For the text-containing cell, return its midpoint in (x, y) coordinate format. 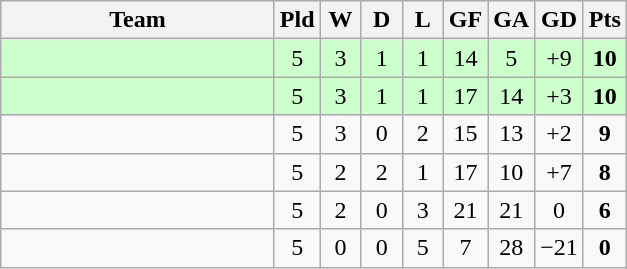
8 (604, 172)
6 (604, 210)
D (382, 20)
+3 (560, 96)
Team (138, 20)
W (340, 20)
−21 (560, 248)
9 (604, 134)
GF (465, 20)
L (422, 20)
15 (465, 134)
+7 (560, 172)
GA (512, 20)
13 (512, 134)
Pts (604, 20)
Pld (297, 20)
+2 (560, 134)
GD (560, 20)
+9 (560, 58)
7 (465, 248)
28 (512, 248)
